Return the [x, y] coordinate for the center point of the cell that contains the specified text.  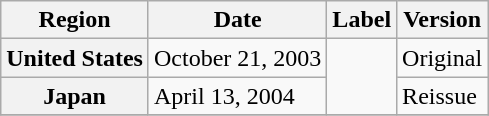
Japan [75, 96]
Region [75, 20]
Version [442, 20]
October 21, 2003 [237, 58]
United States [75, 58]
April 13, 2004 [237, 96]
Date [237, 20]
Reissue [442, 96]
Label [362, 20]
Original [442, 58]
